Identify which cell holds the provided text, then report its (x, y) central coordinate. 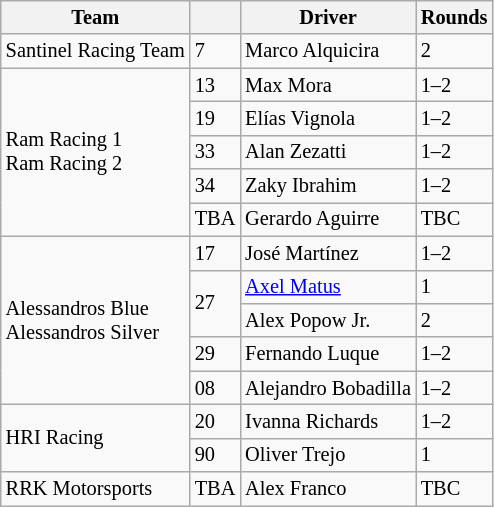
RRK Motorsports (96, 489)
Driver (328, 17)
Marco Alquicira (328, 51)
Ram Racing 1Ram Racing 2 (96, 152)
19 (215, 118)
Santinel Racing Team (96, 51)
20 (215, 421)
13 (215, 85)
90 (215, 455)
Oliver Trejo (328, 455)
Alan Zezatti (328, 152)
Fernando Luque (328, 354)
Team (96, 17)
29 (215, 354)
Elías Vignola (328, 118)
08 (215, 388)
Zaky Ibrahim (328, 186)
34 (215, 186)
Max Mora (328, 85)
Alessandros BlueAlessandros Silver (96, 320)
Alejandro Bobadilla (328, 388)
José Martínez (328, 253)
33 (215, 152)
Alex Franco (328, 489)
Alex Popow Jr. (328, 320)
Ivanna Richards (328, 421)
Rounds (454, 17)
Axel Matus (328, 287)
HRI Racing (96, 438)
27 (215, 304)
17 (215, 253)
7 (215, 51)
Gerardo Aguirre (328, 219)
